Return [x, y] of the center of cell containing provided text 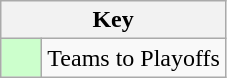
Key [114, 20]
Teams to Playoffs [134, 58]
